Extract the [X, Y] coordinate from the center of the cell holding the provided text.  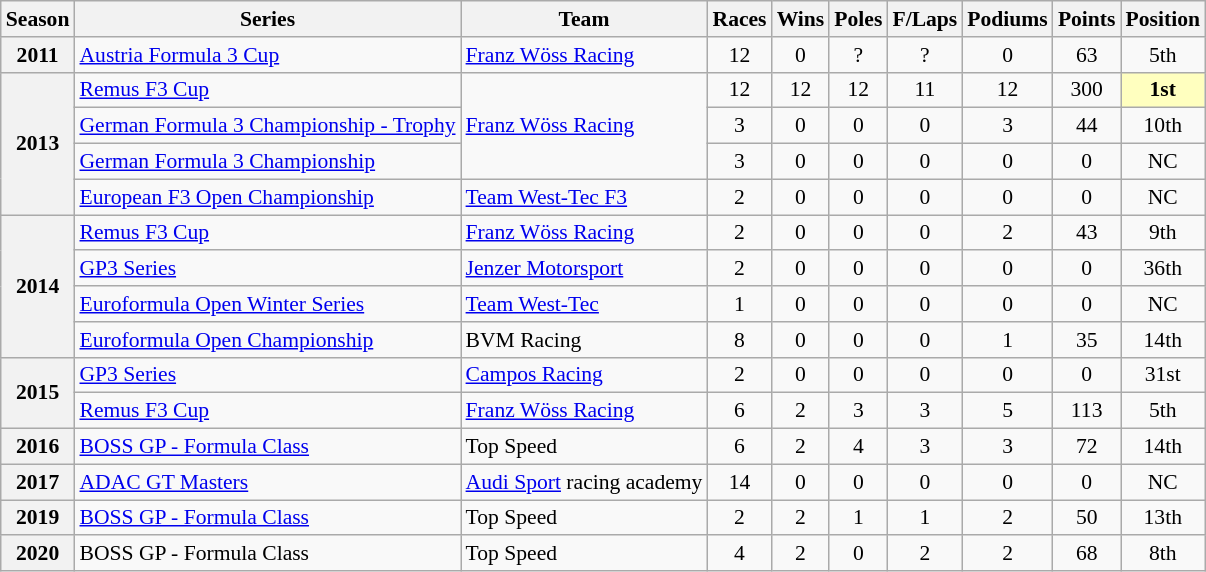
35 [1087, 340]
BVM Racing [584, 340]
Team West-Tec [584, 304]
Audi Sport racing academy [584, 482]
31st [1163, 375]
Wins [801, 19]
Euroformula Open Winter Series [267, 304]
German Formula 3 Championship [267, 162]
50 [1087, 518]
ADAC GT Masters [267, 482]
113 [1087, 411]
German Formula 3 Championship - Trophy [267, 126]
11 [924, 90]
2016 [38, 447]
1st [1163, 90]
Jenzer Motorsport [584, 269]
72 [1087, 447]
8th [1163, 554]
36th [1163, 269]
2014 [38, 286]
44 [1087, 126]
Poles [858, 19]
10th [1163, 126]
2011 [38, 55]
2020 [38, 554]
2015 [38, 392]
Points [1087, 19]
F/Laps [924, 19]
68 [1087, 554]
2013 [38, 143]
Team West-Tec F3 [584, 197]
63 [1087, 55]
13th [1163, 518]
8 [739, 340]
Podiums [1008, 19]
Campos Racing [584, 375]
2017 [38, 482]
Series [267, 19]
Races [739, 19]
14 [739, 482]
43 [1087, 233]
2019 [38, 518]
Position [1163, 19]
Team [584, 19]
European F3 Open Championship [267, 197]
9th [1163, 233]
Euroformula Open Championship [267, 340]
5 [1008, 411]
Season [38, 19]
300 [1087, 90]
Austria Formula 3 Cup [267, 55]
